For the text-containing cell, return its midpoint in [x, y] coordinate format. 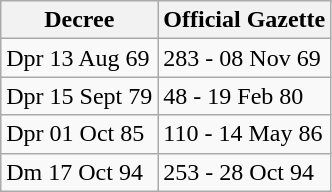
253 - 28 Oct 94 [244, 172]
Official Gazette [244, 20]
Dpr 15 Sept 79 [80, 96]
110 - 14 May 86 [244, 134]
Decree [80, 20]
48 - 19 Feb 80 [244, 96]
Dpr 13 Aug 69 [80, 58]
Dm 17 Oct 94 [80, 172]
Dpr 01 Oct 85 [80, 134]
283 - 08 Nov 69 [244, 58]
